Output the [X, Y] coordinate of the center of the cell containing the given text.  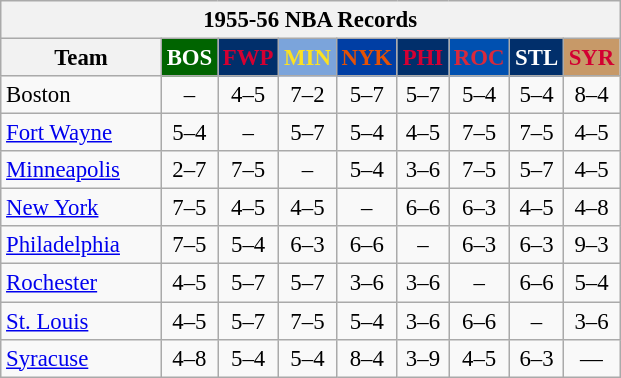
SYR [591, 58]
MIN [308, 58]
Boston [82, 95]
7–2 [308, 95]
3–9 [422, 358]
Team [82, 58]
ROC [478, 58]
Syracuse [82, 358]
— [591, 358]
BOS [189, 58]
NYK [366, 58]
Rochester [82, 283]
Fort Wayne [82, 133]
New York [82, 208]
PHI [422, 58]
2–7 [189, 170]
Minneapolis [82, 170]
St. Louis [82, 321]
FWP [248, 58]
STL [537, 58]
1955-56 NBA Records [310, 20]
Philadelphia [82, 245]
9–3 [591, 245]
